Return the (x, y) coordinate for the center point of the cell that contains the specified text.  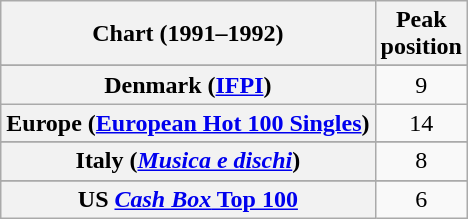
9 (421, 85)
8 (421, 161)
Italy (Musica e dischi) (188, 161)
Europe (European Hot 100 Singles) (188, 123)
6 (421, 199)
Peakposition (421, 34)
Chart (1991–1992) (188, 34)
Denmark (IFPI) (188, 85)
14 (421, 123)
US Cash Box Top 100 (188, 199)
